Pinpoint the cell where the given text exists, returning its (X, Y) midpoint coordinate. 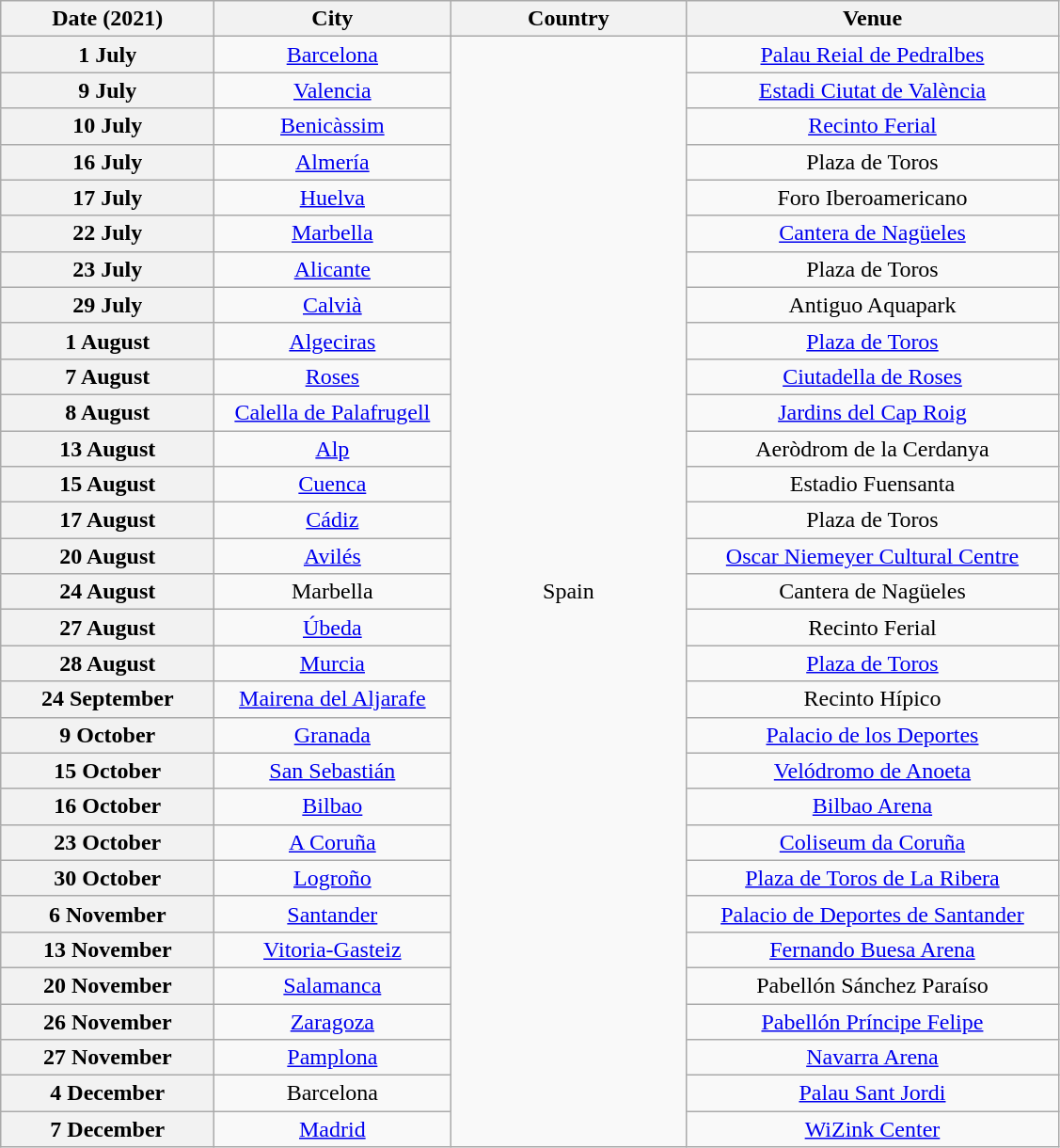
7 December (107, 1129)
4 December (107, 1093)
Pamplona (333, 1058)
Jardins del Cap Roig (873, 412)
Palau Reial de Pedralbes (873, 55)
Palacio de los Deportes (873, 735)
20 November (107, 985)
Zaragoza (333, 1021)
26 November (107, 1021)
City (333, 19)
10 July (107, 126)
Madrid (333, 1129)
Estadio Fuensanta (873, 485)
Cádiz (333, 520)
Ciutadella de Roses (873, 376)
A Coruña (333, 842)
7 August (107, 376)
Foro Iberoamericano (873, 198)
Vitoria-Gasteiz (333, 949)
Avilés (333, 556)
15 August (107, 485)
Bilbao (333, 806)
15 October (107, 771)
Plaza de Toros de La Ribera (873, 878)
29 July (107, 305)
Salamanca (333, 985)
Mairena del Aljarafe (333, 699)
Alicante (333, 269)
Alp (333, 449)
Benicàssim (333, 126)
Aeròdrom de la Cerdanya (873, 449)
9 July (107, 90)
17 August (107, 520)
24 September (107, 699)
8 August (107, 412)
Roses (333, 376)
Calella de Palafrugell (333, 412)
Fernando Buesa Arena (873, 949)
16 July (107, 162)
27 November (107, 1058)
24 August (107, 592)
Venue (873, 19)
Pabellón Príncipe Felipe (873, 1021)
22 July (107, 233)
Velódromo de Anoeta (873, 771)
9 October (107, 735)
13 November (107, 949)
Country (568, 19)
6 November (107, 914)
Úbeda (333, 628)
Palacio de Deportes de Santander (873, 914)
Oscar Niemeyer Cultural Centre (873, 556)
13 August (107, 449)
WiZink Center (873, 1129)
27 August (107, 628)
Valencia (333, 90)
Logroño (333, 878)
28 August (107, 663)
Algeciras (333, 341)
1 July (107, 55)
Palau Sant Jordi (873, 1093)
Bilbao Arena (873, 806)
Almería (333, 162)
San Sebastián (333, 771)
Antiguo Aquapark (873, 305)
Granada (333, 735)
17 July (107, 198)
1 August (107, 341)
Pabellón Sánchez Paraíso (873, 985)
Santander (333, 914)
23 October (107, 842)
Murcia (333, 663)
Spain (568, 592)
30 October (107, 878)
Recinto Hípico (873, 699)
Coliseum da Coruña (873, 842)
Calvià (333, 305)
23 July (107, 269)
Huelva (333, 198)
Navarra Arena (873, 1058)
Cuenca (333, 485)
20 August (107, 556)
Date (2021) (107, 19)
Estadi Ciutat de València (873, 90)
16 October (107, 806)
